From the cell containing the given text, extract its center point as (x, y) coordinate. 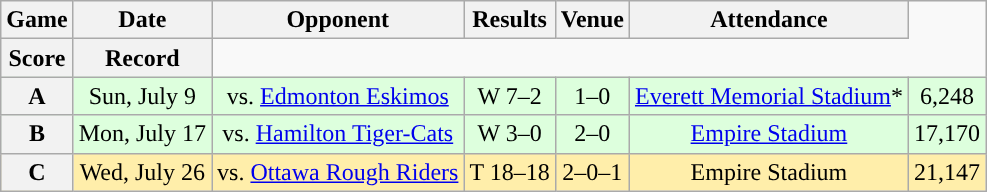
Wed, July 26 (142, 172)
2–0–1 (592, 172)
B (37, 134)
21,147 (946, 172)
Sun, July 9 (142, 96)
Date (142, 20)
Game (37, 20)
W 3–0 (510, 134)
W 7–2 (510, 96)
A (37, 96)
2–0 (592, 134)
Everett Memorial Stadium* (768, 96)
vs. Ottawa Rough Riders (338, 172)
Attendance (768, 20)
Record (142, 58)
vs. Hamilton Tiger-Cats (338, 134)
Score (37, 58)
6,248 (946, 96)
1–0 (592, 96)
T 18–18 (510, 172)
Mon, July 17 (142, 134)
C (37, 172)
Venue (592, 20)
Opponent (338, 20)
Results (510, 20)
vs. Edmonton Eskimos (338, 96)
17,170 (946, 134)
